Capture the cell that displays the provided text and extract its [X, Y] central coordinate. 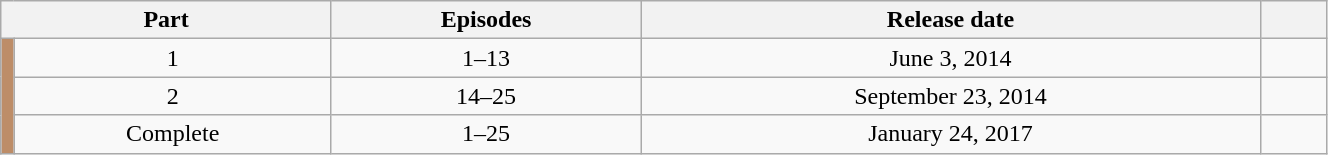
Episodes [486, 20]
14–25 [486, 96]
1 [172, 58]
1–13 [486, 58]
June 3, 2014 [950, 58]
Part [166, 20]
Complete [172, 134]
1–25 [486, 134]
January 24, 2017 [950, 134]
2 [172, 96]
September 23, 2014 [950, 96]
Release date [950, 20]
